Return [x, y] of the center of cell containing provided text 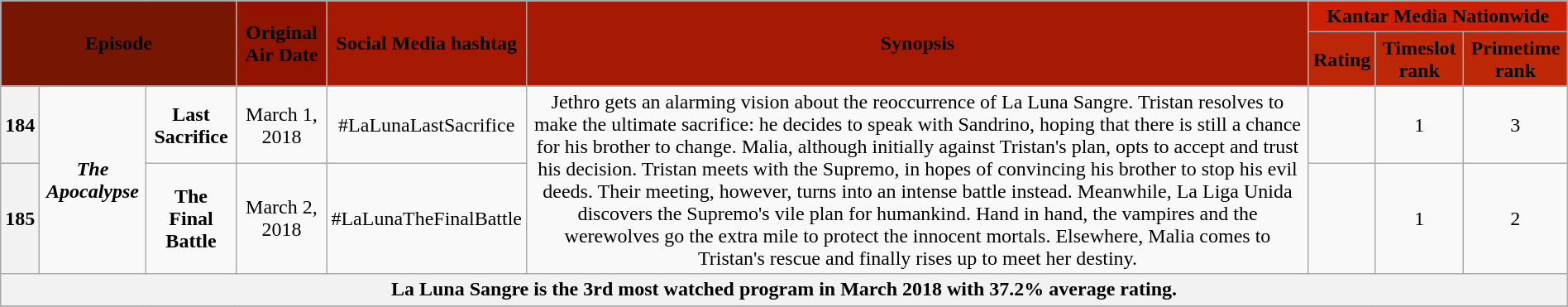
Kantar Media Nationwide [1437, 17]
Original Air Date [281, 43]
Timeslot rank [1419, 60]
Last Sacrifice [191, 125]
The Final Battle [191, 218]
March 2, 2018 [281, 218]
Social Media hashtag [427, 43]
Synopsis [918, 43]
#LaLunaTheFinalBattle [427, 218]
The Apocalypse [93, 180]
Episode [119, 43]
#LaLunaLastSacrifice [427, 125]
184 [20, 125]
La Luna Sangre is the 3rd most watched program in March 2018 with 37.2% average rating. [784, 290]
Rating [1341, 60]
March 1, 2018 [281, 125]
185 [20, 218]
3 [1515, 125]
Primetime rank [1515, 60]
2 [1515, 218]
